Provide the [X, Y] coordinate of the cell's center where the given text is located.  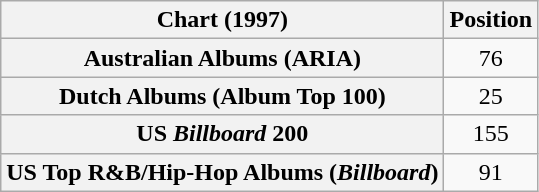
155 [491, 134]
25 [491, 96]
Australian Albums (ARIA) [222, 58]
Position [491, 20]
US Top R&B/Hip-Hop Albums (Billboard) [222, 172]
US Billboard 200 [222, 134]
76 [491, 58]
Chart (1997) [222, 20]
91 [491, 172]
Dutch Albums (Album Top 100) [222, 96]
